Provide the [x, y] coordinate of the cell's center where the given text is located.  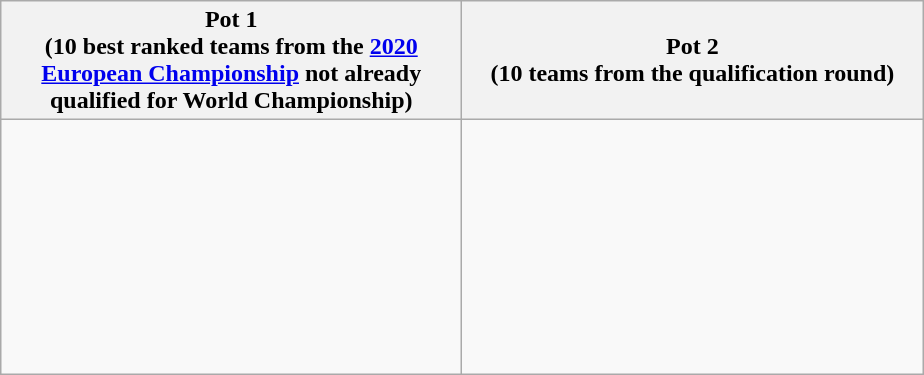
Pot 2(10 teams from the qualification round) [692, 60]
Pot 1(10 best ranked teams from the 2020 European Championship not already qualified for World Championship) [232, 60]
